From the cell containing the given text, extract its center point as (X, Y) coordinate. 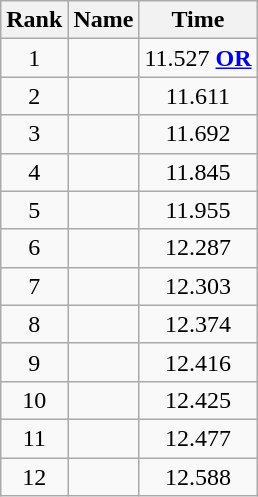
5 (34, 210)
1 (34, 58)
11.527 OR (198, 58)
12 (34, 477)
9 (34, 362)
3 (34, 134)
Rank (34, 20)
10 (34, 400)
Time (198, 20)
12.477 (198, 438)
12.287 (198, 248)
Name (104, 20)
12.374 (198, 324)
12.425 (198, 400)
12.416 (198, 362)
6 (34, 248)
8 (34, 324)
7 (34, 286)
11.692 (198, 134)
4 (34, 172)
11.611 (198, 96)
2 (34, 96)
11 (34, 438)
11.955 (198, 210)
12.588 (198, 477)
11.845 (198, 172)
12.303 (198, 286)
